Find where the given text appears and provide that cell's center as (X, Y) coordinate. 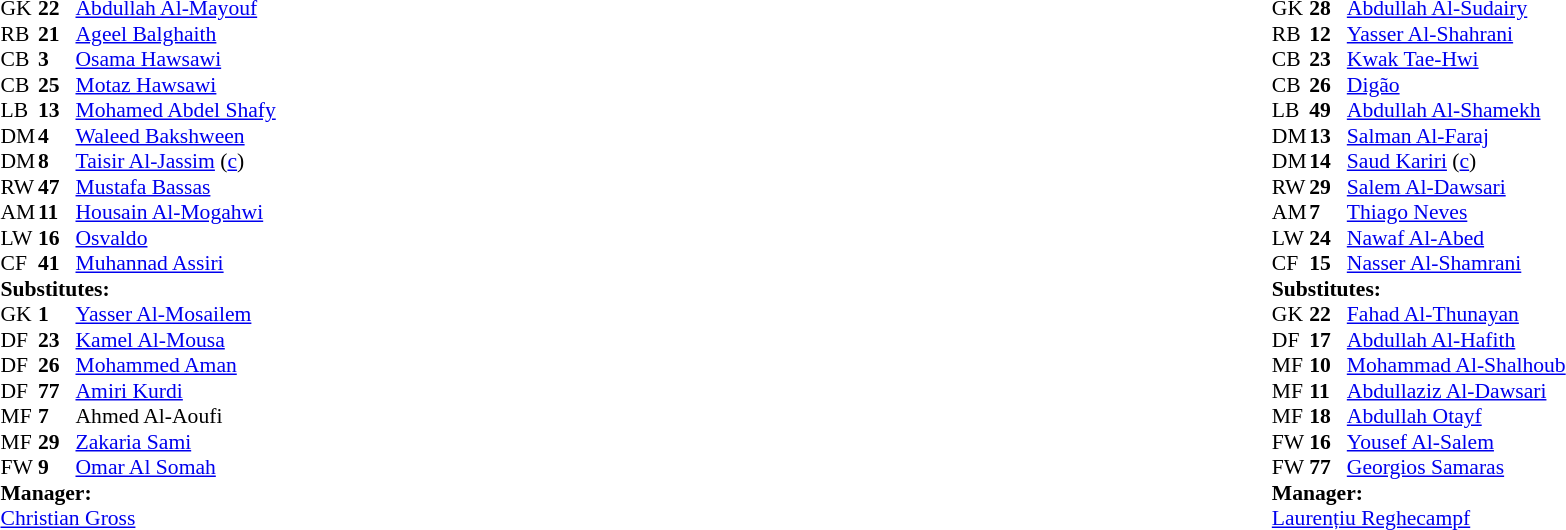
Abdullaziz Al-Dawsari (1456, 391)
Muhannad Assiri (176, 263)
Mohammed Aman (176, 365)
Kamel Al-Mousa (176, 340)
Omar Al Somah (176, 467)
14 (1328, 161)
15 (1328, 263)
21 (57, 34)
1 (57, 315)
Georgios Samaras (1456, 467)
Nawaf Al-Abed (1456, 238)
41 (57, 263)
Salem Al-Dawsari (1456, 187)
Ahmed Al-Aoufi (176, 417)
Yousef Al-Salem (1456, 442)
47 (57, 187)
10 (1328, 365)
Osvaldo (176, 238)
Zakaria Sami (176, 442)
Waleed Bakshween (176, 136)
Abdullah Otayf (1456, 417)
22 (1328, 315)
Fahad Al-Thunayan (1456, 315)
Housain Al-Mogahwi (176, 213)
18 (1328, 417)
Thiago Neves (1456, 213)
Amiri Kurdi (176, 391)
Abdullah Al-Shamekh (1456, 111)
Abdullah Al-Hafith (1456, 340)
Mohammad Al-Shalhoub (1456, 365)
Saud Kariri (c) (1456, 161)
Kwak Tae-Hwi (1456, 59)
Yasser Al-Shahrani (1456, 34)
9 (57, 467)
3 (57, 59)
Motaz Hawsawi (176, 85)
25 (57, 85)
Nasser Al-Shamrani (1456, 263)
Osama Hawsawi (176, 59)
8 (57, 161)
49 (1328, 111)
Ageel Balghaith (176, 34)
24 (1328, 238)
Taisir Al-Jassim (c) (176, 161)
Salman Al-Faraj (1456, 136)
Mustafa Bassas (176, 187)
Digão (1456, 85)
Yasser Al-Mosailem (176, 315)
17 (1328, 340)
4 (57, 136)
Mohamed Abdel Shafy (176, 111)
12 (1328, 34)
